Return the (x, y) coordinate for the center point of the cell that contains the specified text.  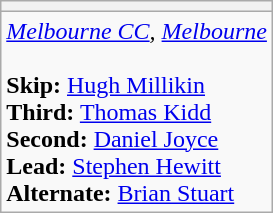
Melbourne CC, MelbourneSkip: Hugh Millikin Third: Thomas Kidd Second: Daniel Joyce Lead: Stephen Hewitt Alternate: Brian Stuart (137, 112)
